Search for the cell housing the specified text and yield its [x, y] center coordinate. 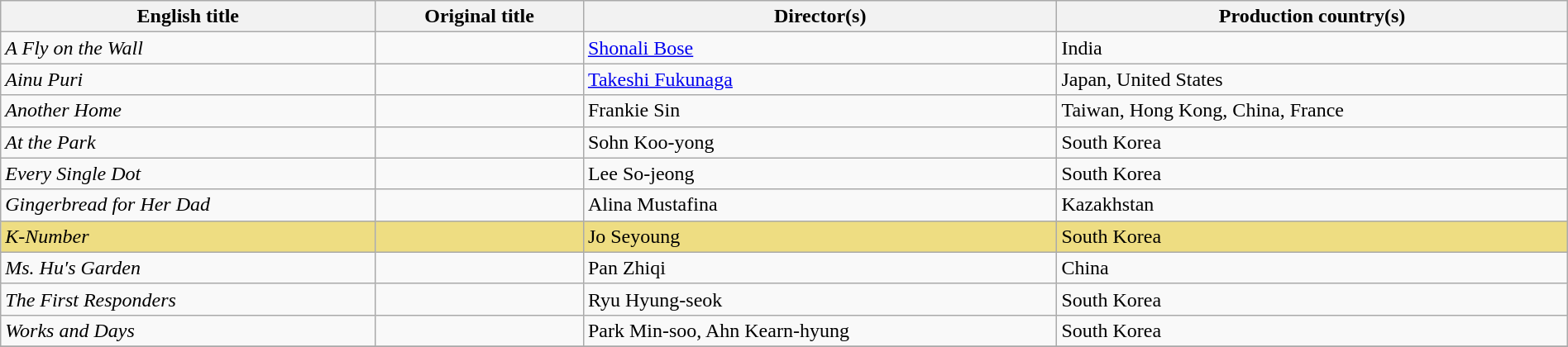
Japan, United States [1312, 79]
English title [189, 17]
Sohn Koo-yong [820, 142]
Original title [480, 17]
Alina Mustafina [820, 205]
Takeshi Fukunaga [820, 79]
Shonali Bose [820, 48]
India [1312, 48]
The First Responders [189, 299]
Park Min-soo, Ahn Kearn-hyung [820, 330]
Gingerbread for Her Dad [189, 205]
Director(s) [820, 17]
Lee So-jeong [820, 173]
Frankie Sin [820, 111]
At the Park [189, 142]
K-Number [189, 236]
China [1312, 268]
Production country(s) [1312, 17]
Ms. Hu′s Garden [189, 268]
Ainu Puri [189, 79]
A Fly on the Wall [189, 48]
Pan Zhiqi [820, 268]
Works and Days [189, 330]
Taiwan, Hong Kong, China, France [1312, 111]
Every Single Dot [189, 173]
Another Home [189, 111]
Jo Seyoung [820, 236]
Ryu Hyung-seok [820, 299]
Kazakhstan [1312, 205]
